Search for the cell housing the specified text and yield its (x, y) center coordinate. 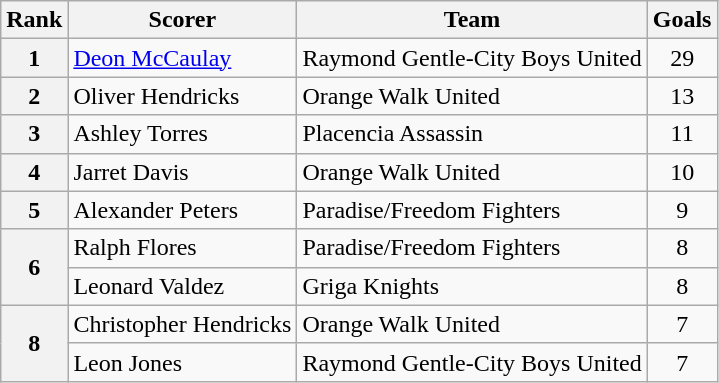
Goals (682, 20)
6 (34, 267)
13 (682, 96)
11 (682, 134)
10 (682, 172)
2 (34, 96)
Leonard Valdez (182, 286)
29 (682, 58)
1 (34, 58)
Leon Jones (182, 362)
Oliver Hendricks (182, 96)
Ashley Torres (182, 134)
Ralph Flores (182, 248)
Griga Knights (472, 286)
Rank (34, 20)
Team (472, 20)
5 (34, 210)
3 (34, 134)
Christopher Hendricks (182, 324)
Deon McCaulay (182, 58)
Jarret Davis (182, 172)
Placencia Assassin (472, 134)
Alexander Peters (182, 210)
9 (682, 210)
Scorer (182, 20)
4 (34, 172)
